Return the [x, y] coordinate for the center point of the cell that contains the specified text.  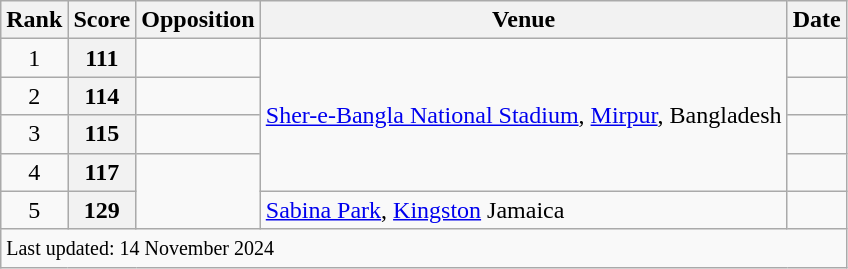
111 [102, 58]
Venue [524, 20]
Score [102, 20]
2 [34, 96]
Last updated: 14 November 2024 [424, 248]
117 [102, 172]
Sabina Park, Kingston Jamaica [524, 210]
115 [102, 134]
3 [34, 134]
Rank [34, 20]
Sher-e-Bangla National Stadium, Mirpur, Bangladesh [524, 115]
1 [34, 58]
5 [34, 210]
4 [34, 172]
Date [816, 20]
Opposition [198, 20]
114 [102, 96]
129 [102, 210]
